From the cell containing the given text, extract its center point as [x, y] coordinate. 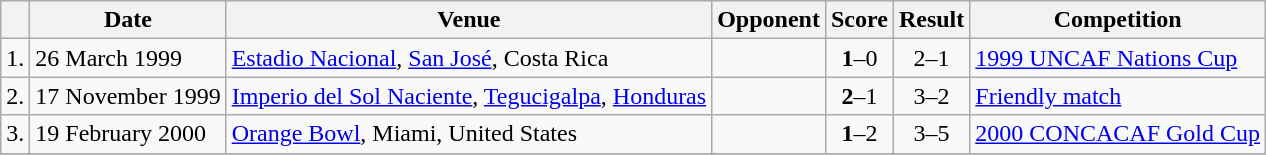
3–2 [931, 96]
1–0 [859, 58]
Estadio Nacional, San José, Costa Rica [468, 58]
Result [931, 20]
2. [16, 96]
Date [128, 20]
Competition [1118, 20]
Opponent [769, 20]
19 February 2000 [128, 134]
26 March 1999 [128, 58]
17 November 1999 [128, 96]
Friendly match [1118, 96]
3. [16, 134]
Imperio del Sol Naciente, Tegucigalpa, Honduras [468, 96]
3–5 [931, 134]
1999 UNCAF Nations Cup [1118, 58]
Venue [468, 20]
1. [16, 58]
Orange Bowl, Miami, United States [468, 134]
Score [859, 20]
2000 CONCACAF Gold Cup [1118, 134]
1–2 [859, 134]
